Capture the cell that displays the provided text and extract its [x, y] central coordinate. 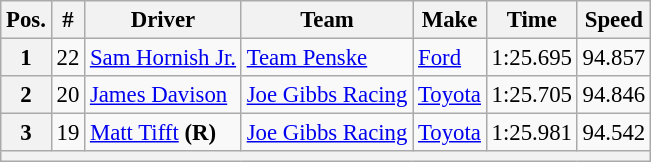
20 [68, 95]
1:25.695 [532, 58]
Sam Hornish Jr. [164, 58]
94.542 [614, 133]
Team [326, 20]
94.857 [614, 58]
22 [68, 58]
Team Penske [326, 58]
2 [26, 95]
Speed [614, 20]
3 [26, 133]
Ford [450, 58]
# [68, 20]
1:25.705 [532, 95]
Driver [164, 20]
19 [68, 133]
Pos. [26, 20]
Matt Tifft (R) [164, 133]
94.846 [614, 95]
1 [26, 58]
Make [450, 20]
Time [532, 20]
1:25.981 [532, 133]
James Davison [164, 95]
